For the text-containing cell, return its midpoint in (X, Y) coordinate format. 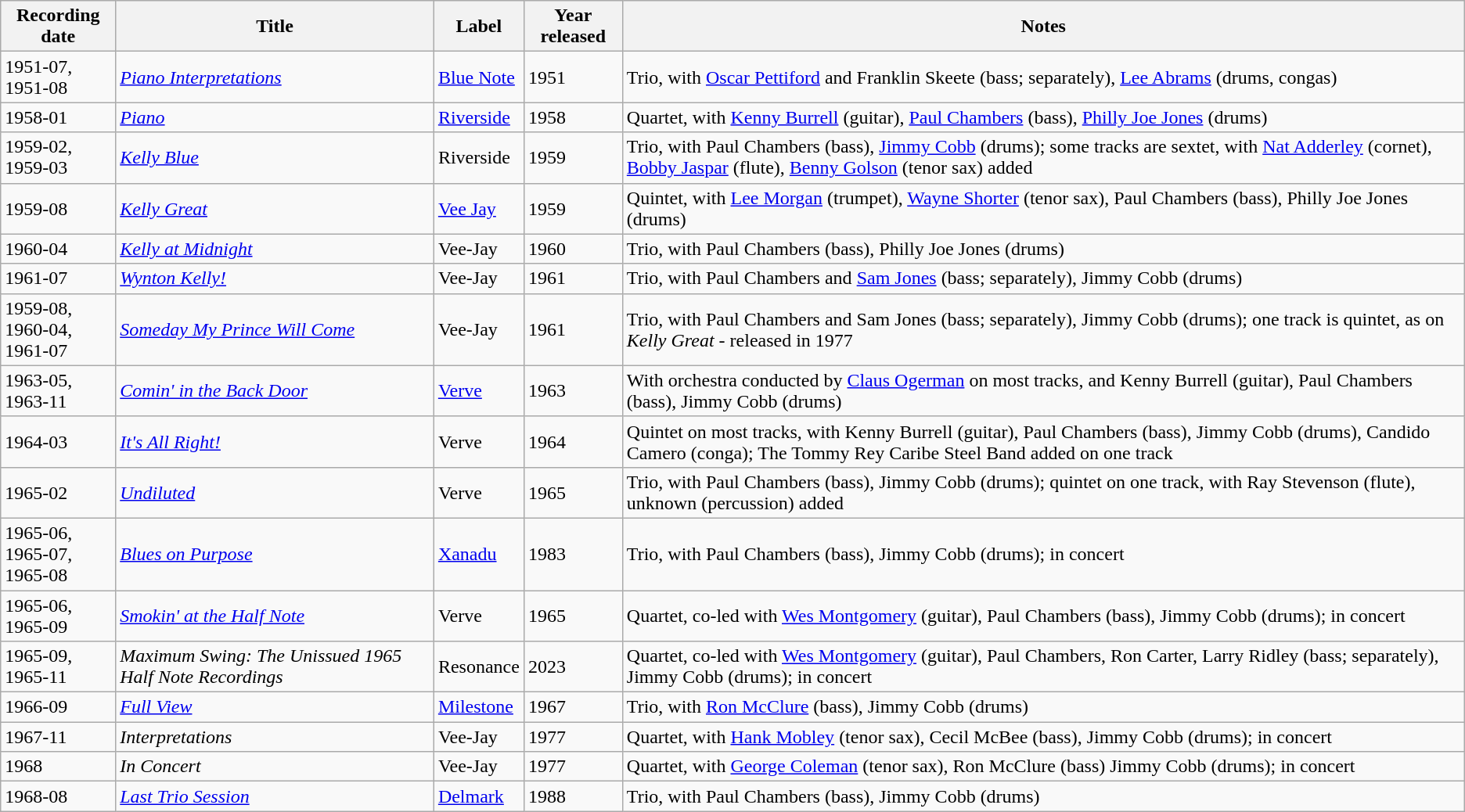
Blue Note (479, 77)
Quartet, with Hank Mobley (tenor sax), Cecil McBee (bass), Jimmy Cobb (drums); in concert (1043, 737)
Smokin' at the Half Note (275, 615)
1983 (573, 554)
1967 (573, 707)
Wynton Kelly! (275, 278)
1958 (573, 117)
Delmark (479, 796)
Comin' in the Back Door (275, 391)
1959-08, 1960-04, 1961-07 (58, 329)
Kelly Blue (275, 158)
1965-09, 1965-11 (58, 666)
1959-08 (58, 208)
Trio, with Paul Chambers (bass), Philly Joe Jones (drums) (1043, 249)
1964-03 (58, 441)
1961-07 (58, 278)
Maximum Swing: The Unissued 1965 Half Note Recordings (275, 666)
1951 (573, 77)
1968 (58, 767)
1965-02 (58, 493)
Kelly Great (275, 208)
Trio, with Paul Chambers (bass), Jimmy Cobb (drums); in concert (1043, 554)
With orchestra conducted by Claus Ogerman on most tracks, and Kenny Burrell (guitar), Paul Chambers (bass), Jimmy Cobb (drums) (1043, 391)
1958-01 (58, 117)
Label (479, 27)
1963 (573, 391)
1965-06, 1965-09 (58, 615)
Year released (573, 27)
Kelly at Midnight (275, 249)
1960-04 (58, 249)
1964 (573, 441)
1959-02, 1959-03 (58, 158)
1960 (573, 249)
Blues on Purpose (275, 554)
Milestone (479, 707)
1965-06, 1965-07, 1965-08 (58, 554)
Quartet, co-led with Wes Montgomery (guitar), Paul Chambers (bass), Jimmy Cobb (drums); in concert (1043, 615)
1988 (573, 796)
Trio, with Ron McClure (bass), Jimmy Cobb (drums) (1043, 707)
Someday My Prince Will Come (275, 329)
1968-08 (58, 796)
Trio, with Paul Chambers and Sam Jones (bass; separately), Jimmy Cobb (drums); one track is quintet, as on Kelly Great - released in 1977 (1043, 329)
Trio, with Paul Chambers (bass), Jimmy Cobb (drums) (1043, 796)
It's All Right! (275, 441)
Xanadu (479, 554)
2023 (573, 666)
Interpretations (275, 737)
1966-09 (58, 707)
1963-05, 1963-11 (58, 391)
Trio, with Paul Chambers (bass), Jimmy Cobb (drums); quintet on one track, with Ray Stevenson (flute), unknown (percussion) added (1043, 493)
In Concert (275, 767)
Title (275, 27)
Last Trio Session (275, 796)
1951-07, 1951-08 (58, 77)
Piano (275, 117)
Full View (275, 707)
Trio, with Oscar Pettiford and Franklin Skeete (bass; separately), Lee Abrams (drums, congas) (1043, 77)
Trio, with Paul Chambers and Sam Jones (bass; separately), Jimmy Cobb (drums) (1043, 278)
1967-11 (58, 737)
Vee Jay (479, 208)
Notes (1043, 27)
Quartet, with Kenny Burrell (guitar), Paul Chambers (bass), Philly Joe Jones (drums) (1043, 117)
Piano Interpretations (275, 77)
Resonance (479, 666)
Quintet, with Lee Morgan (trumpet), Wayne Shorter (tenor sax), Paul Chambers (bass), Philly Joe Jones (drums) (1043, 208)
Undiluted (275, 493)
Recording date (58, 27)
Quartet, with George Coleman (tenor sax), Ron McClure (bass) Jimmy Cobb (drums); in concert (1043, 767)
Quartet, co-led with Wes Montgomery (guitar), Paul Chambers, Ron Carter, Larry Ridley (bass; separately), Jimmy Cobb (drums); in concert (1043, 666)
